Return (x, y) of the center of cell containing provided text 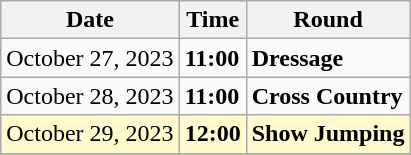
October 27, 2023 (90, 58)
Date (90, 20)
Cross Country (328, 96)
October 29, 2023 (90, 134)
Time (212, 20)
Dressage (328, 58)
Round (328, 20)
October 28, 2023 (90, 96)
12:00 (212, 134)
Show Jumping (328, 134)
